Scan for the cell matching the given text and deliver its [X, Y] coordinate at center. 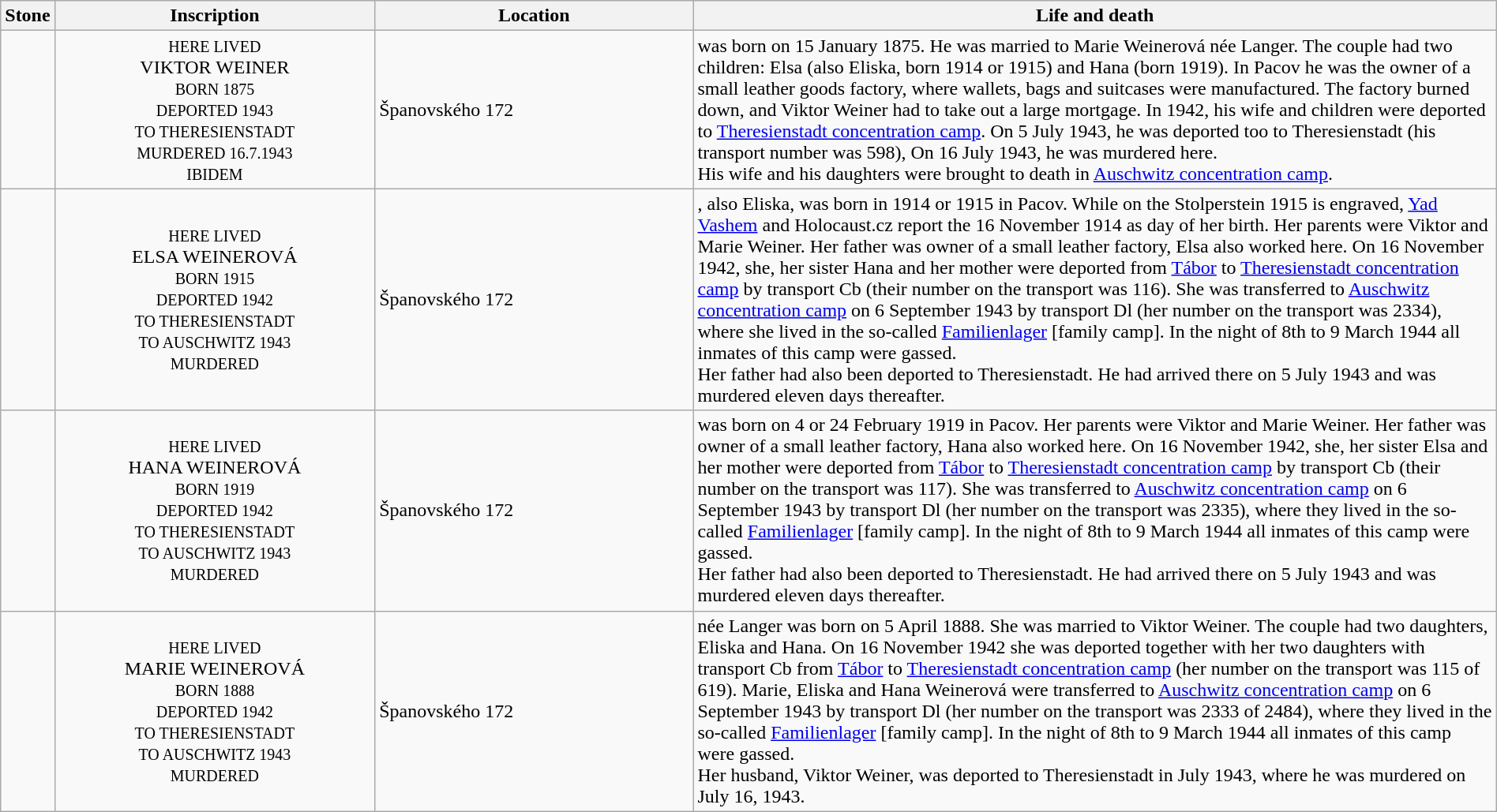
Life and death [1094, 16]
HERE LIVEDELSA WEINEROVÁBORN 1915DEPORTED 1942TO THERESIENSTADTTO AUSCHWITZ 1943MURDERED [215, 300]
Inscription [215, 16]
HERE LIVEDVIKTOR WEINERBORN 1875DEPORTED 1943TO THERESIENSTADTMURDERED 16.7.1943IBIDEM [215, 110]
HERE LIVEDHANA WEINEROVÁBORN 1919DEPORTED 1942TO THERESIENSTADTTO AUSCHWITZ 1943MURDERED [215, 511]
Location [534, 16]
Stone [28, 16]
HERE LIVEDMARIE WEINEROVÁBORN 1888DEPORTED 1942TO THERESIENSTADTTO AUSCHWITZ 1943MURDERED [215, 711]
